Output the [x, y] coordinate of the center of the cell containing the given text.  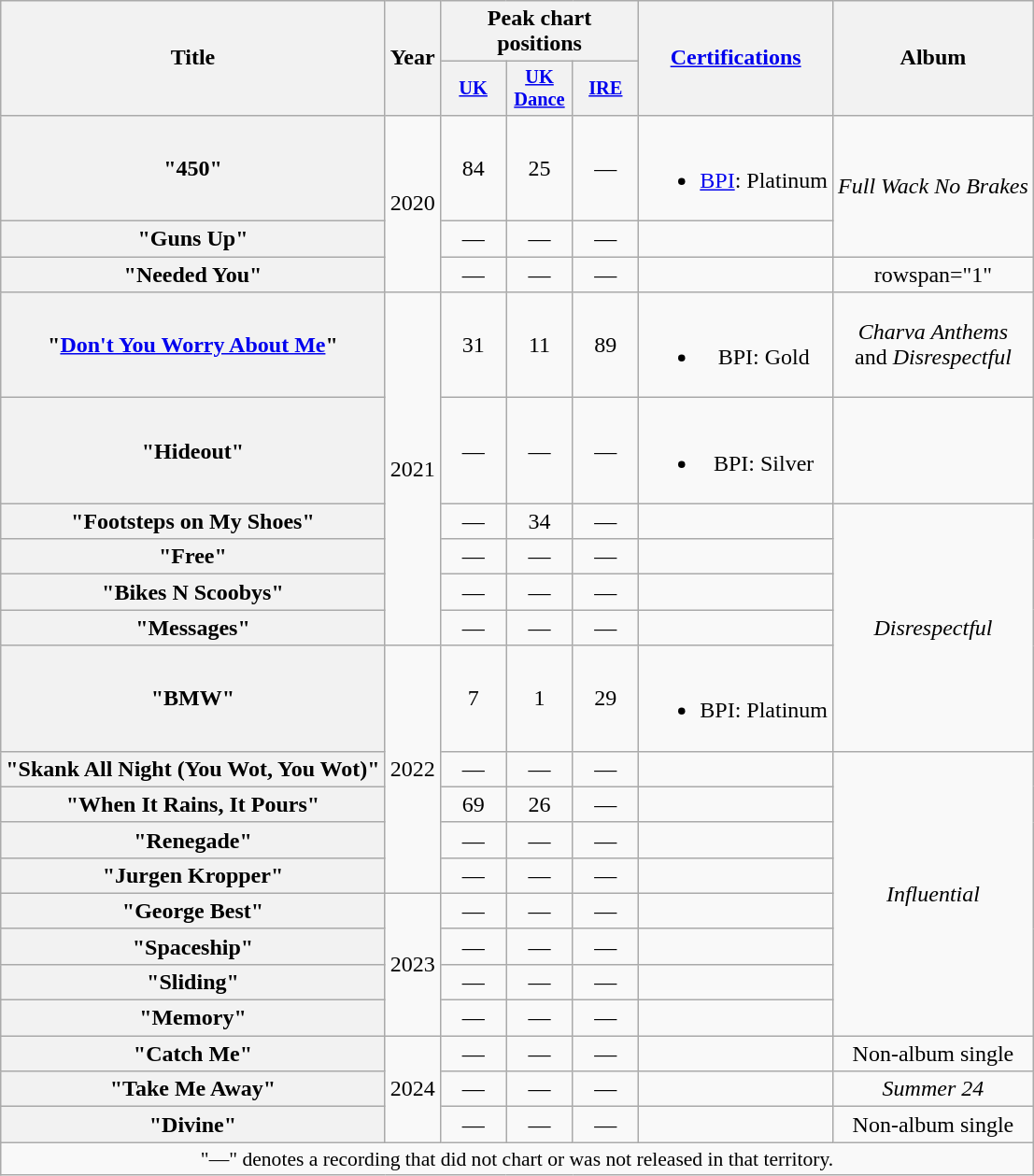
rowspan="1" [934, 275]
BPI: Silver [736, 450]
"When It Rains, It Pours" [192, 804]
69 [473, 804]
"—" denotes a recording that did not chart or was not released in that territory. [517, 1159]
Year [413, 58]
"Sliding" [192, 982]
UK [473, 89]
Influential [934, 893]
26 [540, 804]
"Take Me Away" [192, 1089]
"Messages" [192, 628]
"Spaceship" [192, 946]
UKDance [540, 89]
"450" [192, 168]
1 [540, 699]
2022 [413, 770]
Title [192, 58]
7 [473, 699]
Certifications [736, 58]
"Bikes N Scoobys" [192, 592]
2023 [413, 964]
"George Best" [192, 911]
"Hideout" [192, 450]
"Guns Up" [192, 239]
"Divine" [192, 1125]
"Memory" [192, 1018]
"BMW" [192, 699]
Charva Anthems and Disrespectful [934, 346]
Summer 24 [934, 1089]
84 [473, 168]
"Footsteps on My Shoes" [192, 521]
"Catch Me" [192, 1054]
"Renegade" [192, 840]
"Don't You Worry About Me" [192, 346]
Full Wack No Brakes [934, 185]
11 [540, 346]
34 [540, 521]
"Free" [192, 557]
Peak chart positions [540, 32]
2021 [413, 469]
BPI: Gold [736, 346]
"Jurgen Kropper" [192, 875]
89 [605, 346]
"Skank All Night (You Wot, You Wot)" [192, 769]
31 [473, 346]
"Needed You" [192, 275]
29 [605, 699]
IRE [605, 89]
Album [934, 58]
Disrespectful [934, 628]
25 [540, 168]
2020 [413, 204]
2024 [413, 1089]
